Scan for the cell matching the given text and deliver its [X, Y] coordinate at center. 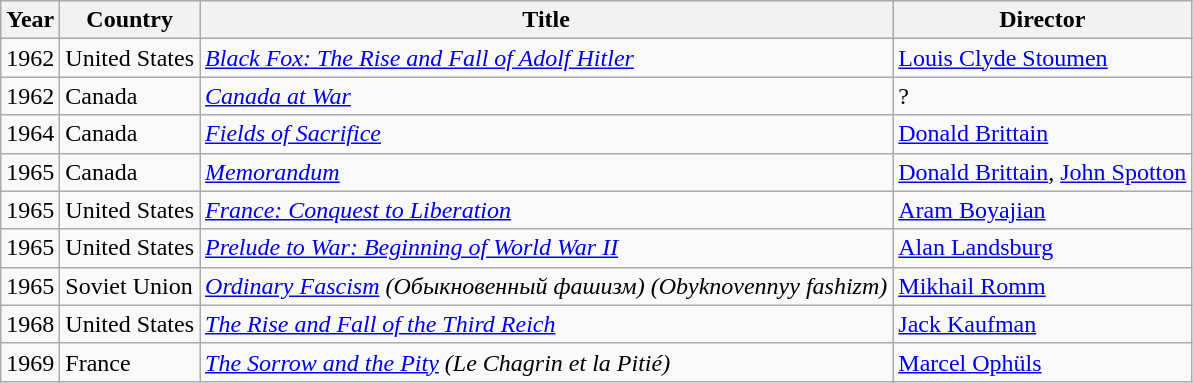
Director [1042, 20]
Ordinary Fascism (Обыкновенный фашизм) (Obyknovennyy fashizm) [546, 286]
Country [130, 20]
Aram Boyajian [1042, 210]
Canada at War [546, 96]
Marcel Ophüls [1042, 362]
1969 [30, 362]
Fields of Sacrifice [546, 134]
Black Fox: The Rise and Fall of Adolf Hitler [546, 58]
1964 [30, 134]
France [130, 362]
Donald Brittain [1042, 134]
Title [546, 20]
France: Conquest to Liberation [546, 210]
? [1042, 96]
Louis Clyde Stoumen [1042, 58]
Prelude to War: Beginning of World War II [546, 248]
Alan Landsburg [1042, 248]
Year [30, 20]
The Sorrow and the Pity (Le Chagrin et la Pitié) [546, 362]
Memorandum [546, 172]
1968 [30, 324]
Donald Brittain, John Spotton [1042, 172]
Jack Kaufman [1042, 324]
Soviet Union [130, 286]
Mikhail Romm [1042, 286]
The Rise and Fall of the Third Reich [546, 324]
